Capture the cell that displays the provided text and extract its (x, y) central coordinate. 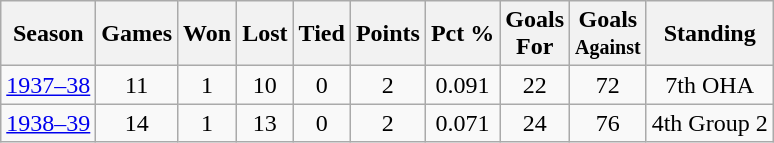
Won (208, 34)
Points (388, 34)
Pct % (462, 34)
4th Group 2 (710, 123)
Tied (322, 34)
GoalsAgainst (608, 34)
0.071 (462, 123)
7th OHA (710, 85)
14 (137, 123)
22 (535, 85)
1937–38 (48, 85)
1938–39 (48, 123)
Standing (710, 34)
76 (608, 123)
Games (137, 34)
Lost (265, 34)
24 (535, 123)
11 (137, 85)
GoalsFor (535, 34)
Season (48, 34)
13 (265, 123)
72 (608, 85)
0.091 (462, 85)
10 (265, 85)
